Output the [x, y] coordinate of the center of the cell containing the given text.  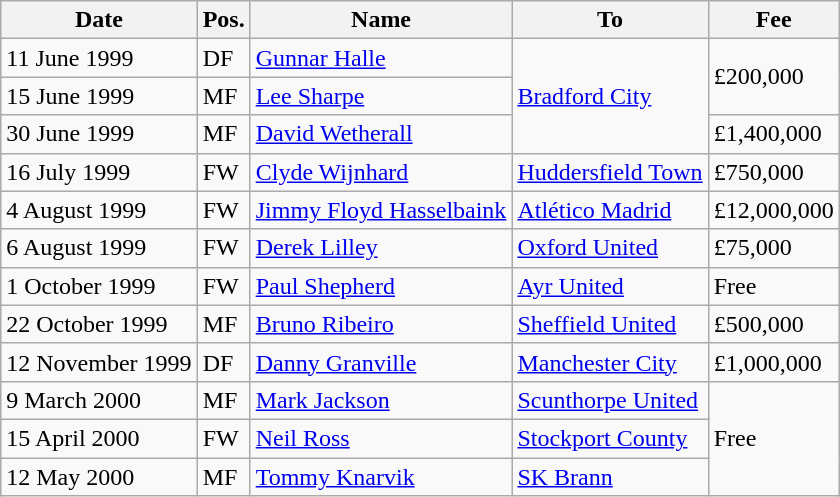
Bruno Ribeiro [381, 324]
Scunthorpe United [610, 400]
Stockport County [610, 438]
Danny Granville [381, 362]
9 March 2000 [99, 400]
Sheffield United [610, 324]
David Wetherall [381, 134]
4 August 1999 [99, 210]
£200,000 [774, 77]
£500,000 [774, 324]
Name [381, 20]
£75,000 [774, 248]
1 October 1999 [99, 286]
16 July 1999 [99, 172]
12 May 2000 [99, 477]
Date [99, 20]
15 April 2000 [99, 438]
Gunnar Halle [381, 58]
£750,000 [774, 172]
Oxford United [610, 248]
Manchester City [610, 362]
Mark Jackson [381, 400]
Pos. [224, 20]
Atlético Madrid [610, 210]
Jimmy Floyd Hasselbaink [381, 210]
£1,400,000 [774, 134]
Bradford City [610, 96]
Fee [774, 20]
15 June 1999 [99, 96]
22 October 1999 [99, 324]
Ayr United [610, 286]
30 June 1999 [99, 134]
Neil Ross [381, 438]
SK Brann [610, 477]
11 June 1999 [99, 58]
£1,000,000 [774, 362]
Lee Sharpe [381, 96]
Paul Shepherd [381, 286]
12 November 1999 [99, 362]
6 August 1999 [99, 248]
Tommy Knarvik [381, 477]
Derek Lilley [381, 248]
Clyde Wijnhard [381, 172]
Huddersfield Town [610, 172]
To [610, 20]
£12,000,000 [774, 210]
